Search for the cell housing the specified text and yield its (X, Y) center coordinate. 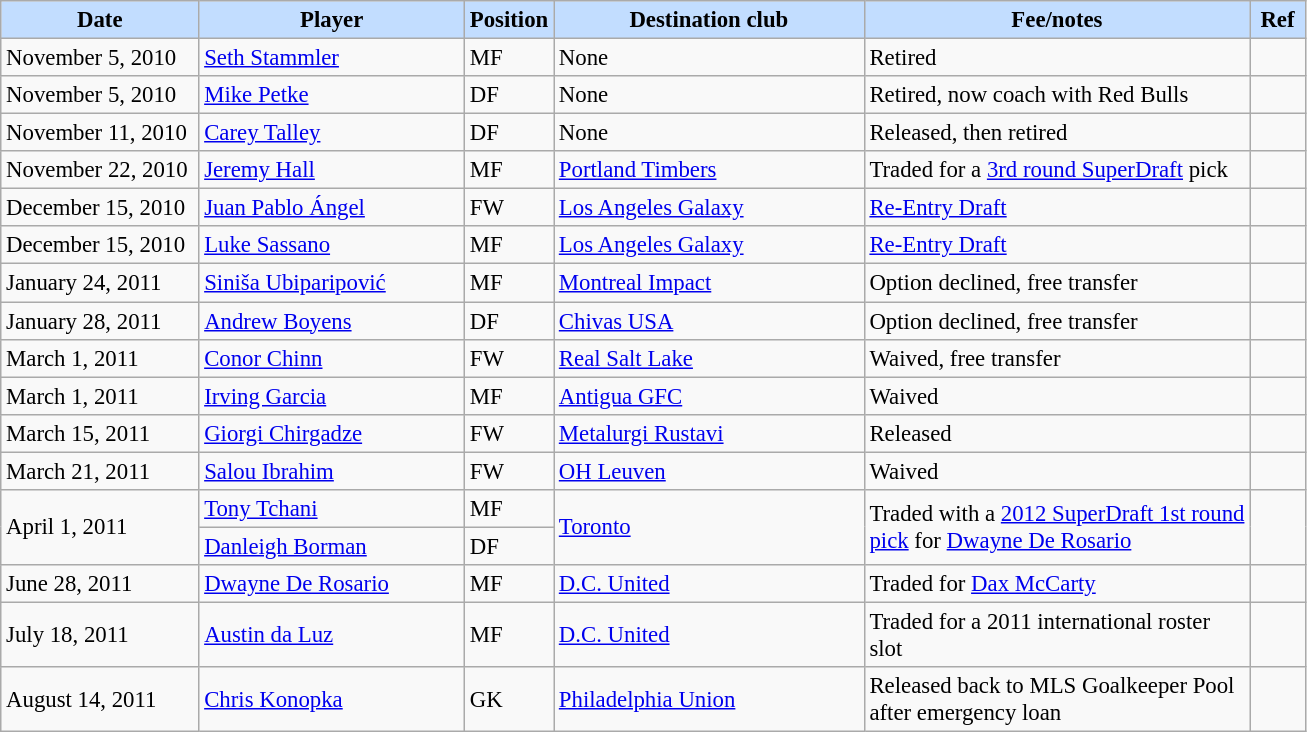
Danleigh Borman (332, 546)
Seth Stammler (332, 58)
Mike Petke (332, 95)
Traded for a 2011 international roster slot (1057, 634)
Andrew Boyens (332, 321)
Date (100, 20)
Traded for a 3rd round SuperDraft pick (1057, 170)
Antigua GFC (710, 396)
Salou Ibrahim (332, 471)
Retired (1057, 58)
Traded with a 2012 SuperDraft 1st round pick for Dwayne De Rosario (1057, 528)
Retired, now coach with Red Bulls (1057, 95)
March 21, 2011 (100, 471)
Real Salt Lake (710, 358)
Irving Garcia (332, 396)
Fee/notes (1057, 20)
Traded for Dax McCarty (1057, 584)
Toronto (710, 528)
November 11, 2010 (100, 133)
GK (508, 700)
Conor Chinn (332, 358)
Player (332, 20)
Tony Tchani (332, 509)
January 24, 2011 (100, 283)
Philadelphia Union (710, 700)
Metalurgi Rustavi (710, 433)
Juan Pablo Ángel (332, 208)
August 14, 2011 (100, 700)
Jeremy Hall (332, 170)
June 28, 2011 (100, 584)
Released back to MLS Goalkeeper Pool after emergency loan (1057, 700)
Giorgi Chirgadze (332, 433)
Montreal Impact (710, 283)
January 28, 2011 (100, 321)
July 18, 2011 (100, 634)
Chris Konopka (332, 700)
Released (1057, 433)
OH Leuven (710, 471)
March 15, 2011 (100, 433)
Waived, free transfer (1057, 358)
Siniša Ubiparipović (332, 283)
Carey Talley (332, 133)
Ref (1278, 20)
Chivas USA (710, 321)
Released, then retired (1057, 133)
November 22, 2010 (100, 170)
Dwayne De Rosario (332, 584)
Luke Sassano (332, 245)
Portland Timbers (710, 170)
April 1, 2011 (100, 528)
Destination club (710, 20)
Austin da Luz (332, 634)
Position (508, 20)
